Extract the [X, Y] coordinate from the center of the cell holding the provided text.  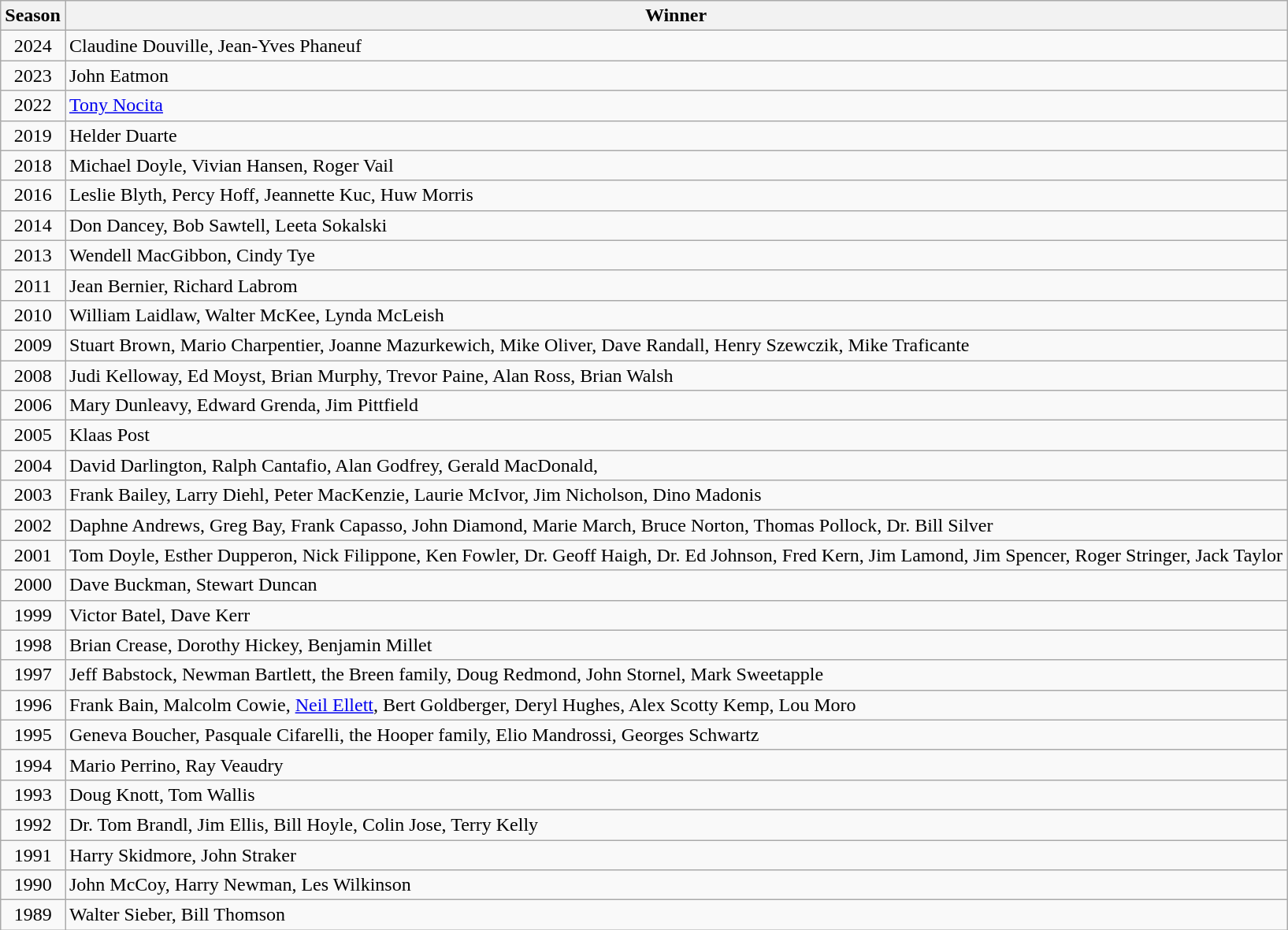
Frank Bailey, Larry Diehl, Peter MacKenzie, Laurie McIvor, Jim Nicholson, Dino Madonis [676, 495]
1995 [33, 735]
Frank Bain, Malcolm Cowie, Neil Ellett, Bert Goldberger, Deryl Hughes, Alex Scotty Kemp, Lou Moro [676, 705]
2004 [33, 465]
2001 [33, 555]
2002 [33, 525]
Daphne Andrews, Greg Bay, Frank Capasso, John Diamond, Marie March, Bruce Norton, Thomas Pollock, Dr. Bill Silver [676, 525]
1994 [33, 765]
Mario Perrino, Ray Veaudry [676, 765]
2023 [33, 76]
2013 [33, 255]
Harry Skidmore, John Straker [676, 854]
Winner [676, 16]
1996 [33, 705]
Victor Batel, Dave Kerr [676, 615]
2000 [33, 585]
Walter Sieber, Bill Thomson [676, 915]
2024 [33, 46]
2006 [33, 406]
2010 [33, 315]
Mary Dunleavy, Edward Grenda, Jim Pittfield [676, 406]
Jean Bernier, Richard Labrom [676, 285]
Dr. Tom Brandl, Jim Ellis, Bill Hoyle, Colin Jose, Terry Kelly [676, 824]
2003 [33, 495]
Wendell MacGibbon, Cindy Tye [676, 255]
1992 [33, 824]
Klaas Post [676, 435]
Doug Knott, Tom Wallis [676, 795]
1991 [33, 854]
Michael Doyle, Vivian Hansen, Roger Vail [676, 165]
1990 [33, 885]
1998 [33, 645]
2019 [33, 135]
1999 [33, 615]
2005 [33, 435]
Claudine Douville, Jean-Yves Phaneuf [676, 46]
Don Dancey, Bob Sawtell, Leeta Sokalski [676, 225]
John McCoy, Harry Newman, Les Wilkinson [676, 885]
Brian Crease, Dorothy Hickey, Benjamin Millet [676, 645]
Jeff Babstock, Newman Bartlett, the Breen family, Doug Redmond, John Stornel, Mark Sweetapple [676, 675]
2018 [33, 165]
David Darlington, Ralph Cantafio, Alan Godfrey, Gerald MacDonald, [676, 465]
2009 [33, 345]
2011 [33, 285]
1993 [33, 795]
Geneva Boucher, Pasquale Cifarelli, the Hooper family, Elio Mandrossi, Georges Schwartz [676, 735]
1989 [33, 915]
Stuart Brown, Mario Charpentier, Joanne Mazurkewich, Mike Oliver, Dave Randall, Henry Szewczik, Mike Traficante [676, 345]
Helder Duarte [676, 135]
Leslie Blyth, Percy Hoff, Jeannette Kuc, Huw Morris [676, 195]
Season [33, 16]
2008 [33, 376]
2016 [33, 195]
Dave Buckman, Stewart Duncan [676, 585]
2014 [33, 225]
1997 [33, 675]
Judi Kelloway, Ed Moyst, Brian Murphy, Trevor Paine, Alan Ross, Brian Walsh [676, 376]
2022 [33, 106]
John Eatmon [676, 76]
William Laidlaw, Walter McKee, Lynda McLeish [676, 315]
Tony Nocita [676, 106]
